Provide the (X, Y) coordinate of the cell's center where the given text is located.  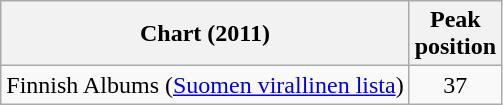
Peakposition (455, 34)
Finnish Albums (Suomen virallinen lista) (205, 85)
37 (455, 85)
Chart (2011) (205, 34)
